From the cell containing the given text, extract its center point as (x, y) coordinate. 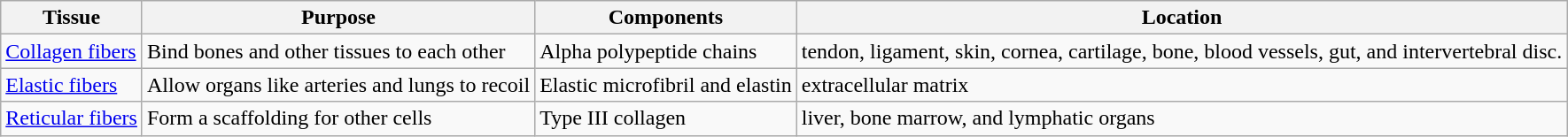
tendon, ligament, skin, cornea, cartilage, bone, blood vessels, gut, and intervertebral disc. (1182, 51)
Alpha polypeptide chains (666, 51)
Elastic fibers (72, 85)
Collagen fibers (72, 51)
Purpose (338, 18)
Components (666, 18)
Allow organs like arteries and lungs to recoil (338, 85)
Bind bones and other tissues to each other (338, 51)
Elastic microfibril and elastin (666, 85)
Location (1182, 18)
extracellular matrix (1182, 85)
Tissue (72, 18)
Form a scaffolding for other cells (338, 118)
liver, bone marrow, and lymphatic organs (1182, 118)
Type III collagen (666, 118)
Reticular fibers (72, 118)
